Output the [X, Y] coordinate of the center of the cell containing the given text.  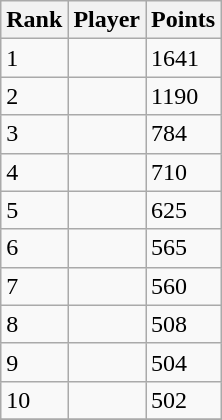
9 [34, 362]
8 [34, 324]
625 [184, 210]
7 [34, 286]
502 [184, 400]
560 [184, 286]
565 [184, 248]
710 [184, 172]
1 [34, 58]
784 [184, 134]
5 [34, 210]
508 [184, 324]
3 [34, 134]
Player [107, 20]
10 [34, 400]
6 [34, 248]
4 [34, 172]
2 [34, 96]
1190 [184, 96]
Points [184, 20]
1641 [184, 58]
Rank [34, 20]
504 [184, 362]
